Output the [X, Y] coordinate of the center of the cell containing the given text.  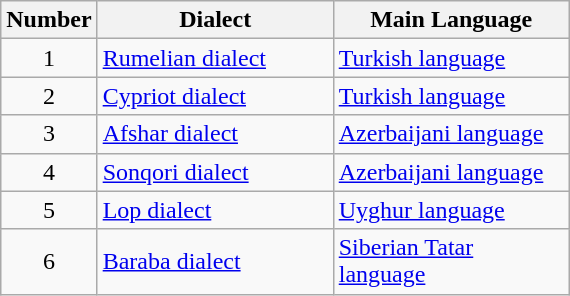
6 [49, 262]
Main Language [451, 20]
4 [49, 172]
3 [49, 134]
Rumelian dialect [215, 58]
Baraba dialect [215, 262]
1 [49, 58]
Afshar dialect [215, 134]
Number [49, 20]
Lop dialect [215, 210]
Dialect [215, 20]
Uyghur language [451, 210]
Cypriot dialect [215, 96]
Siberian Tatar language [451, 262]
2 [49, 96]
Sonqori dialect [215, 172]
5 [49, 210]
